Return [x, y] of the center of cell containing provided text 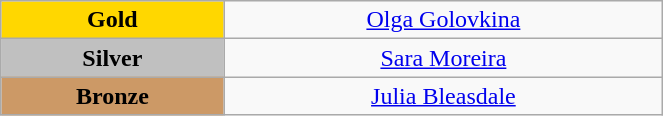
Julia Bleasdale [444, 96]
Olga Golovkina [444, 20]
Bronze [112, 96]
Gold [112, 20]
Sara Moreira [444, 58]
Silver [112, 58]
